Provide the [X, Y] coordinate of the cell's center where the given text is located.  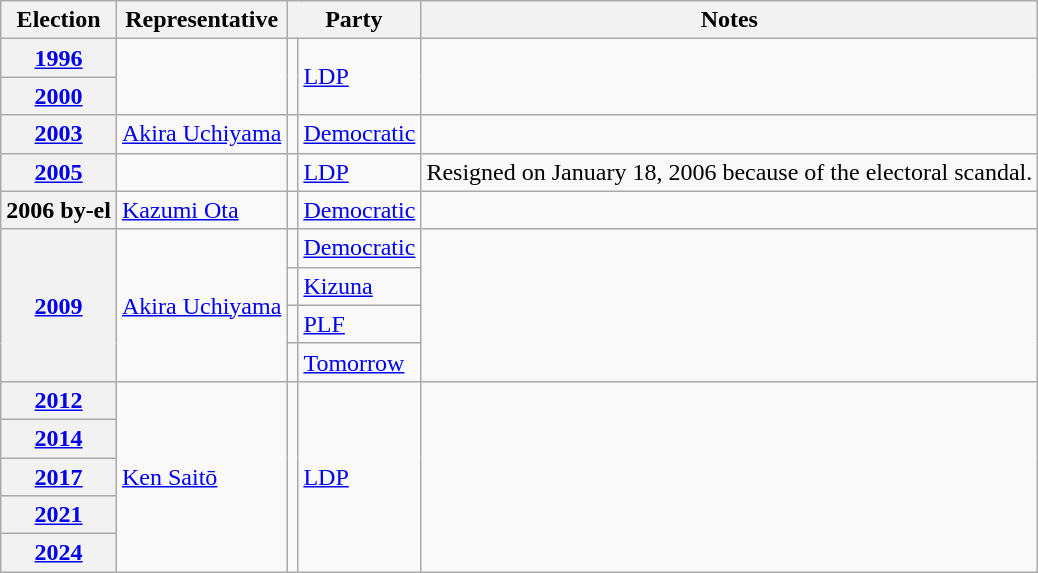
Party [354, 20]
1996 [59, 58]
2017 [59, 477]
2012 [59, 400]
Kazumi Ota [201, 210]
Ken Saitō [201, 476]
2006 by-el [59, 210]
Notes [730, 20]
2003 [59, 134]
2014 [59, 438]
2009 [59, 305]
2000 [59, 96]
Election [59, 20]
2024 [59, 553]
Representative [201, 20]
Resigned on January 18, 2006 because of the electoral scandal. [730, 172]
PLF [360, 324]
2005 [59, 172]
Kizuna [360, 286]
2021 [59, 515]
Tomorrow [360, 362]
